Scan for the cell matching the given text and deliver its [X, Y] coordinate at center. 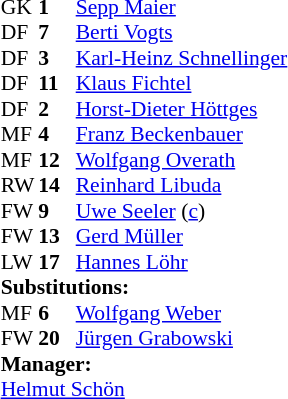
Reinhard Libuda [182, 185]
Wolfgang Weber [182, 313]
3 [57, 58]
6 [57, 313]
20 [57, 339]
4 [57, 135]
Gerd Müller [182, 237]
Jürgen Grabowski [182, 339]
Hannes Löhr [182, 262]
12 [57, 160]
Uwe Seeler (c) [182, 211]
Berti Vogts [182, 33]
13 [57, 237]
RW [20, 185]
Karl-Heinz Schnellinger [182, 58]
7 [57, 33]
2 [57, 109]
14 [57, 185]
Wolfgang Overath [182, 160]
Klaus Fichtel [182, 83]
9 [57, 211]
Substitutions: [144, 287]
LW [20, 262]
Franz Beckenbauer [182, 135]
Horst-Dieter Höttges [182, 109]
17 [57, 262]
Manager: [144, 364]
11 [57, 83]
